Output the (X, Y) coordinate of the center of the cell containing the given text.  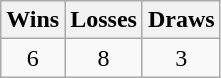
Draws (181, 20)
3 (181, 58)
6 (33, 58)
Wins (33, 20)
Losses (104, 20)
8 (104, 58)
